Search for the cell housing the specified text and yield its (X, Y) center coordinate. 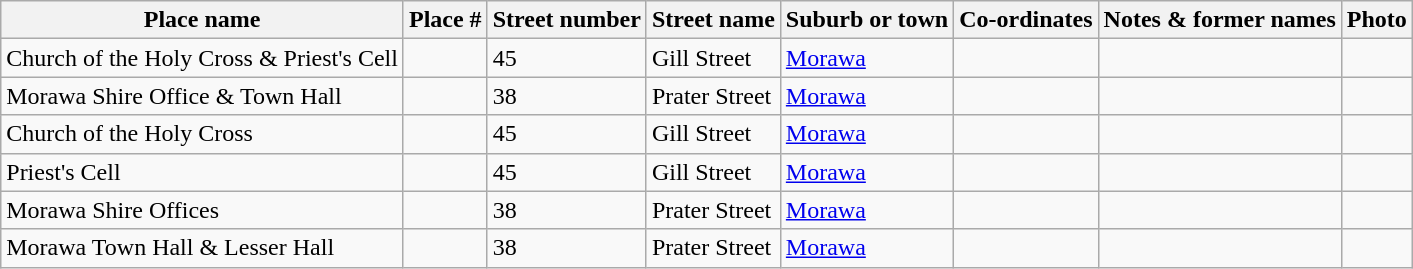
Morawa Town Hall & Lesser Hall (202, 248)
Street name (713, 20)
Place # (445, 20)
Photo (1376, 20)
Morawa Shire Office & Town Hall (202, 96)
Co-ordinates (1026, 20)
Morawa Shire Offices (202, 210)
Priest's Cell (202, 172)
Church of the Holy Cross & Priest's Cell (202, 58)
Notes & former names (1220, 20)
Place name (202, 20)
Church of the Holy Cross (202, 134)
Street number (566, 20)
Suburb or town (866, 20)
